Scan for the cell matching the given text and deliver its (x, y) coordinate at center. 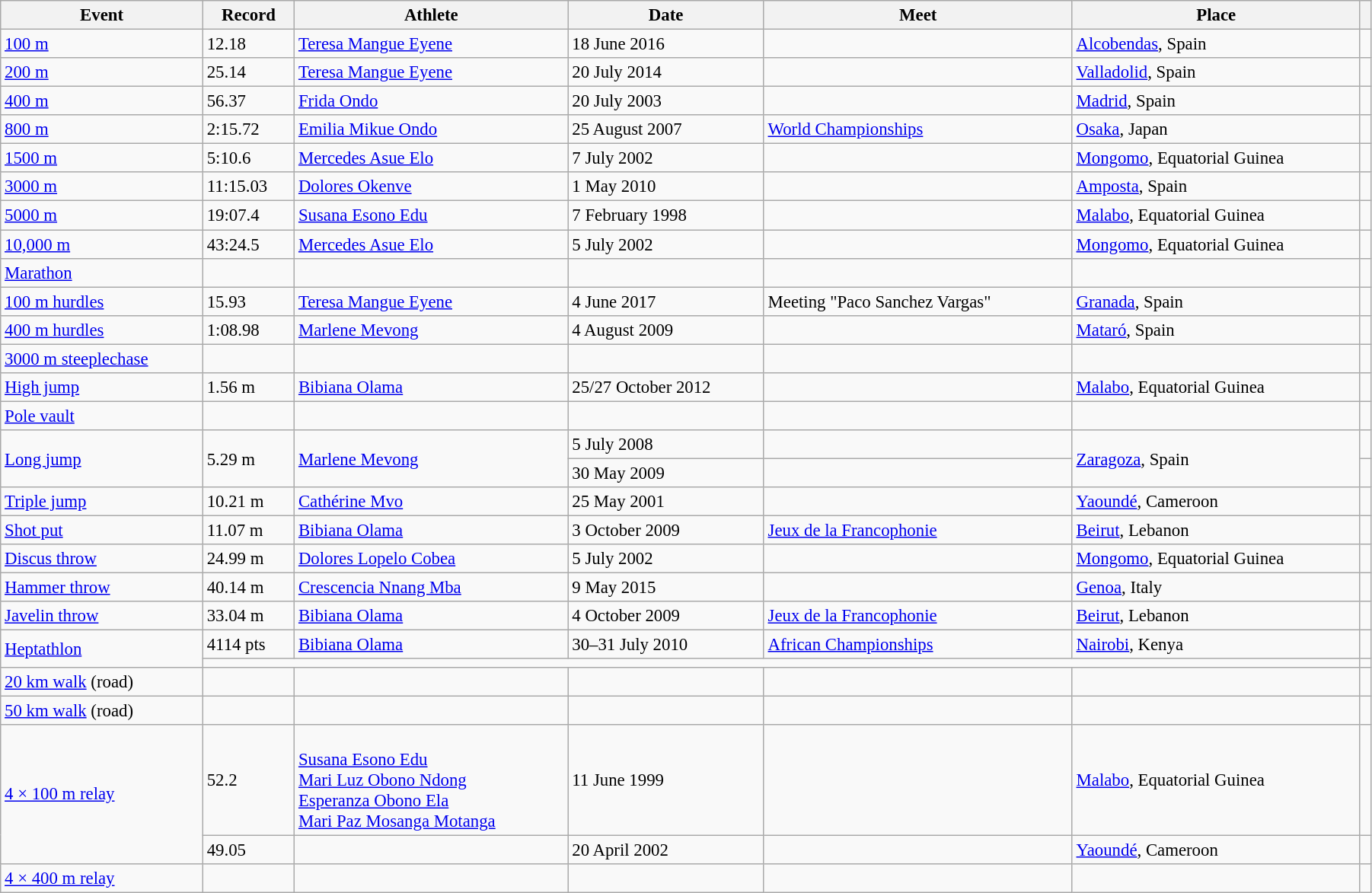
5 July 2008 (665, 445)
Cathérine Mvo (431, 502)
Alcobendas, Spain (1216, 44)
56.37 (248, 101)
Susana Esono Edu (431, 215)
5.29 m (248, 458)
Susana Esono EduMari Luz Obono NdongEsperanza Obono ElaMari Paz Mosanga Motanga (431, 780)
20 km walk (road) (102, 681)
25 May 2001 (665, 502)
7 July 2002 (665, 158)
Osaka, Japan (1216, 129)
Emilia Mikue Ondo (431, 129)
Triple jump (102, 502)
11.07 m (248, 531)
Hammer throw (102, 588)
Genoa, Italy (1216, 588)
Pole vault (102, 416)
43:24.5 (248, 244)
5:10.6 (248, 158)
4 × 400 m relay (102, 879)
11:15.03 (248, 187)
Meet (918, 15)
4114 pts (248, 645)
1:08.98 (248, 330)
25 August 2007 (665, 129)
40.14 m (248, 588)
400 m hurdles (102, 330)
400 m (102, 101)
African Championships (918, 645)
Javelin throw (102, 616)
High jump (102, 387)
20 April 2002 (665, 850)
4 October 2009 (665, 616)
Discus throw (102, 559)
Dolores Lopelo Cobea (431, 559)
18 June 2016 (665, 44)
12.18 (248, 44)
Event (102, 15)
Frida Ondo (431, 101)
52.2 (248, 780)
3000 m (102, 187)
Place (1216, 15)
10,000 m (102, 244)
Long jump (102, 458)
Valladolid, Spain (1216, 72)
Meeting "Paco Sanchez Vargas" (918, 301)
25.14 (248, 72)
Mataró, Spain (1216, 330)
15.93 (248, 301)
Athlete (431, 15)
4 × 100 m relay (102, 793)
Date (665, 15)
Heptathlon (102, 649)
1500 m (102, 158)
33.04 m (248, 616)
Dolores Okenve (431, 187)
100 m hurdles (102, 301)
5000 m (102, 215)
1.56 m (248, 387)
30 May 2009 (665, 473)
11 June 1999 (665, 780)
800 m (102, 129)
1 May 2010 (665, 187)
20 July 2003 (665, 101)
50 km walk (road) (102, 710)
3 October 2009 (665, 531)
Nairobi, Kenya (1216, 645)
Shot put (102, 531)
Zaragoza, Spain (1216, 458)
4 August 2009 (665, 330)
Granada, Spain (1216, 301)
10.21 m (248, 502)
20 July 2014 (665, 72)
24.99 m (248, 559)
49.05 (248, 850)
Amposta, Spain (1216, 187)
4 June 2017 (665, 301)
Record (248, 15)
200 m (102, 72)
3000 m steeplechase (102, 359)
Madrid, Spain (1216, 101)
Crescencia Nnang Mba (431, 588)
25/27 October 2012 (665, 387)
30–31 July 2010 (665, 645)
7 February 1998 (665, 215)
100 m (102, 44)
Marathon (102, 273)
19:07.4 (248, 215)
World Championships (918, 129)
2:15.72 (248, 129)
9 May 2015 (665, 588)
